Provide the [X, Y] coordinate of the cell's center where the given text is located.  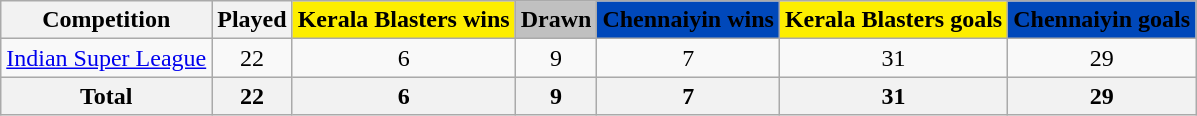
Indian Super League [106, 58]
Kerala Blasters wins [404, 20]
Played [252, 20]
Kerala Blasters goals [893, 20]
Total [106, 96]
Chennaiyin goals [1102, 20]
Competition [106, 20]
Drawn [556, 20]
Chennaiyin wins [688, 20]
